Pinpoint the cell where the given text exists, returning its [X, Y] midpoint coordinate. 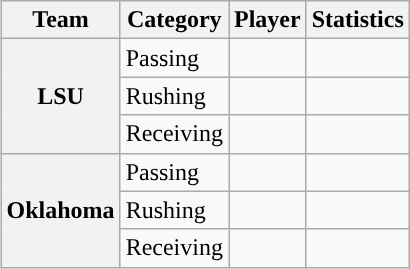
Statistics [358, 20]
Player [267, 20]
Category [174, 20]
Team [60, 20]
Oklahoma [60, 210]
LSU [60, 96]
